Extract the [X, Y] coordinate from the center of the cell holding the provided text.  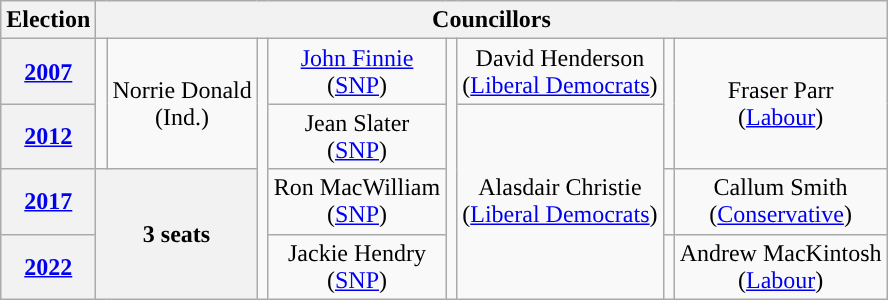
2022 [48, 266]
2017 [48, 202]
Jackie Hendry(SNP) [356, 266]
2012 [48, 136]
Councillors [492, 20]
3 seats [176, 234]
David Henderson(Liberal Democrats) [560, 72]
Alasdair Christie(Liberal Democrats) [560, 202]
Jean Slater(SNP) [356, 136]
Andrew MacKintosh(Labour) [780, 266]
John Finnie(SNP) [356, 72]
2007 [48, 72]
Ron MacWilliam(SNP) [356, 202]
Norrie Donald(Ind.) [182, 104]
Fraser Parr(Labour) [780, 104]
Election [48, 20]
Callum Smith(Conservative) [780, 202]
